Pinpoint the cell where the given text exists, returning its [X, Y] midpoint coordinate. 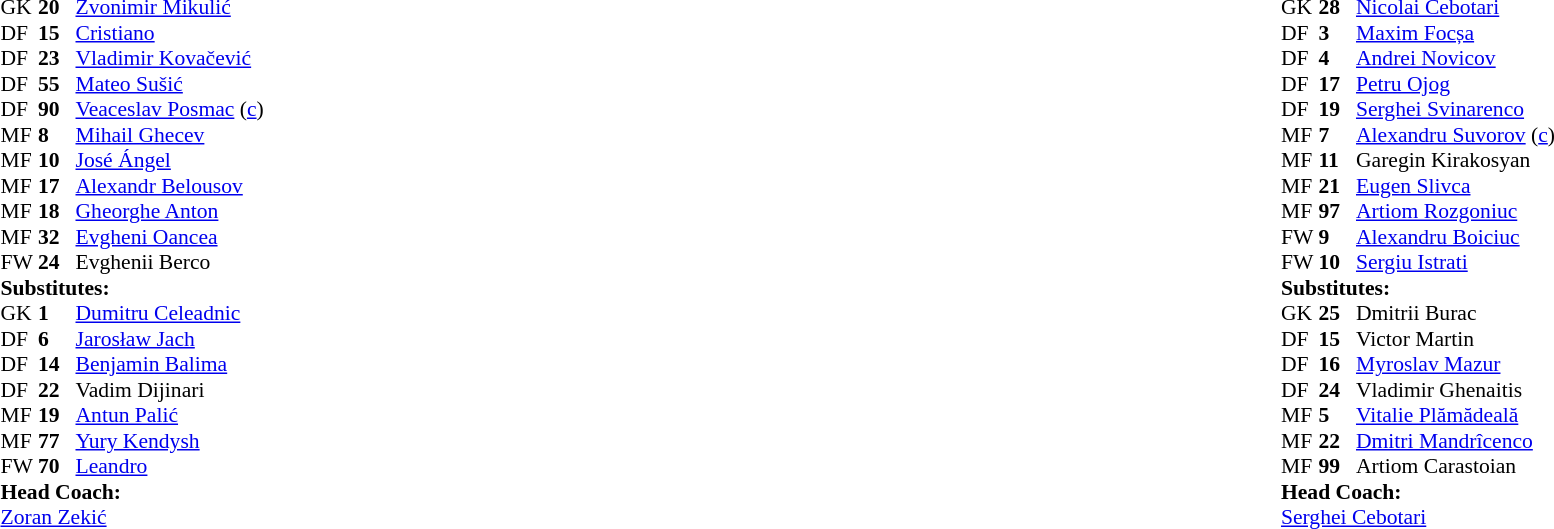
Mihail Ghecev [170, 135]
25 [1337, 313]
18 [57, 211]
Yury Kendysh [170, 441]
Vladimir Kovačević [170, 59]
3 [1337, 33]
99 [1337, 467]
Evghenii Berco [170, 263]
9 [1337, 237]
1 [57, 313]
Veaceslav Posmac (c) [170, 109]
Mateo Sušić [170, 84]
70 [57, 467]
Antun Palić [170, 415]
97 [1337, 211]
32 [57, 237]
Benjamin Balima [170, 365]
Gheorghe Anton [170, 211]
90 [57, 109]
Cristiano [170, 33]
Head Coach: [132, 492]
Alexandr Belousov [170, 186]
José Ángel [170, 161]
11 [1337, 161]
21 [1337, 186]
16 [1337, 365]
23 [57, 59]
7 [1337, 135]
Leandro [170, 467]
14 [57, 365]
8 [57, 135]
4 [1337, 59]
55 [57, 84]
Vadim Dijinari [170, 390]
Evgheni Oancea [170, 237]
77 [57, 441]
Dumitru Celeadnic [170, 313]
Jarosław Jach [170, 339]
Substitutes: [132, 288]
5 [1337, 415]
6 [57, 339]
